Locate the cell with the specified text and output its [x, y] center coordinate. 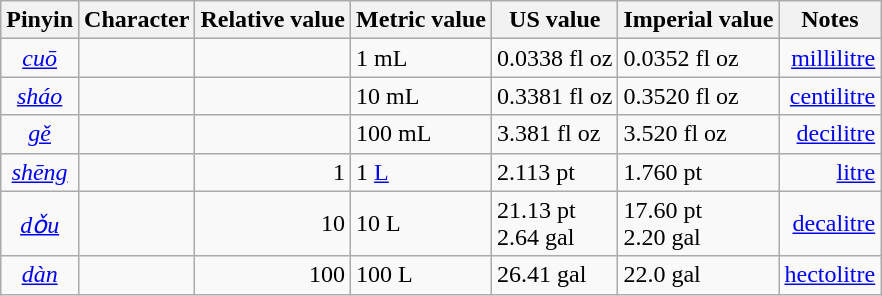
decilitre [830, 134]
1.760 pt [698, 172]
litre [830, 172]
Character [137, 20]
2.113 pt [555, 172]
Notes [830, 20]
hectolitre [830, 275]
21.13 pt2.64 gal [555, 224]
100 L [422, 275]
shēng [40, 172]
1 mL [422, 58]
millilitre [830, 58]
3.381 fl oz [555, 134]
22.0 gal [698, 275]
cuō [40, 58]
0.3381 fl oz [555, 96]
decalitre [830, 224]
0.3520 fl oz [698, 96]
Relative value [273, 20]
US value [555, 20]
3.520 fl oz [698, 134]
1 L [422, 172]
0.0338 fl oz [555, 58]
26.41 gal [555, 275]
dǒu [40, 224]
1 [273, 172]
Metric value [422, 20]
0.0352 fl oz [698, 58]
gě [40, 134]
10 mL [422, 96]
centilitre [830, 96]
100 mL [422, 134]
Pinyin [40, 20]
Imperial value [698, 20]
10 L [422, 224]
100 [273, 275]
17.60 pt2.20 gal [698, 224]
sháo [40, 96]
10 [273, 224]
dàn [40, 275]
